Pinpoint the cell where the given text exists, returning its [x, y] midpoint coordinate. 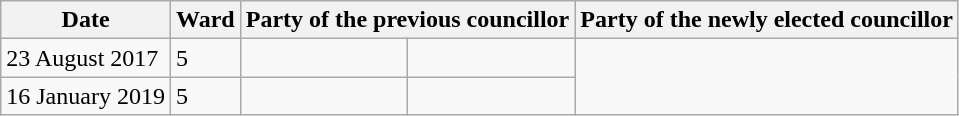
23 August 2017 [86, 58]
Date [86, 20]
16 January 2019 [86, 96]
Ward [205, 20]
Party of the previous councillor [408, 20]
Party of the newly elected councillor [767, 20]
